Locate the cell with the specified text and output its (X, Y) center coordinate. 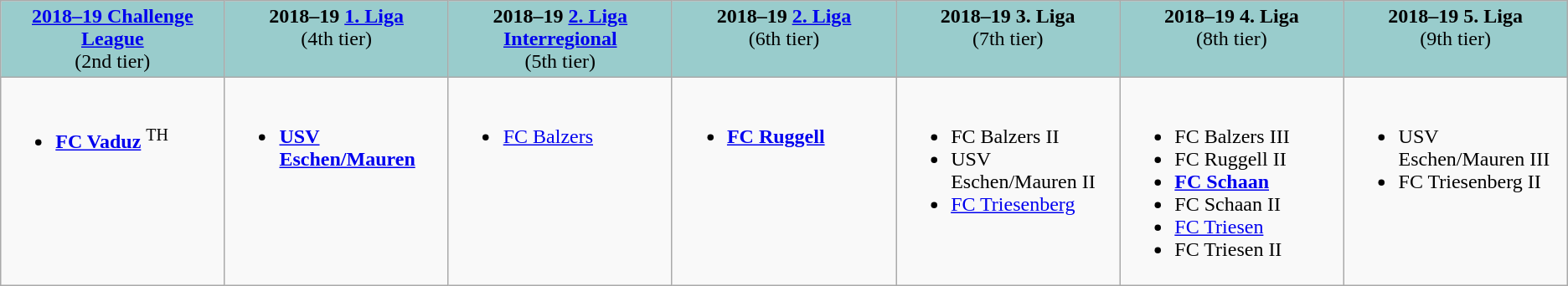
FC Balzers IIUSV Eschen/Mauren IIFC Triesenberg (1008, 181)
2018–19 5. Liga(9th tier) (1456, 39)
2018–19 4. Liga(8th tier) (1231, 39)
USV Eschen/Mauren IIIFC Triesenberg II (1456, 181)
FC Ruggell (784, 181)
FC Balzers (560, 181)
2018–19 1. Liga(4th tier) (337, 39)
2018–19 Challenge League(2nd tier) (112, 39)
FC Vaduz TH (112, 181)
FC Balzers IIIFC Ruggell IIFC SchaanFC Schaan IIFC TriesenFC Triesen II (1231, 181)
2018–19 2. Liga Interregional(5th tier) (560, 39)
2018–19 2. Liga(6th tier) (784, 39)
USV Eschen/Mauren (337, 181)
2018–19 3. Liga(7th tier) (1008, 39)
